Capture the cell that displays the provided text and extract its [X, Y] central coordinate. 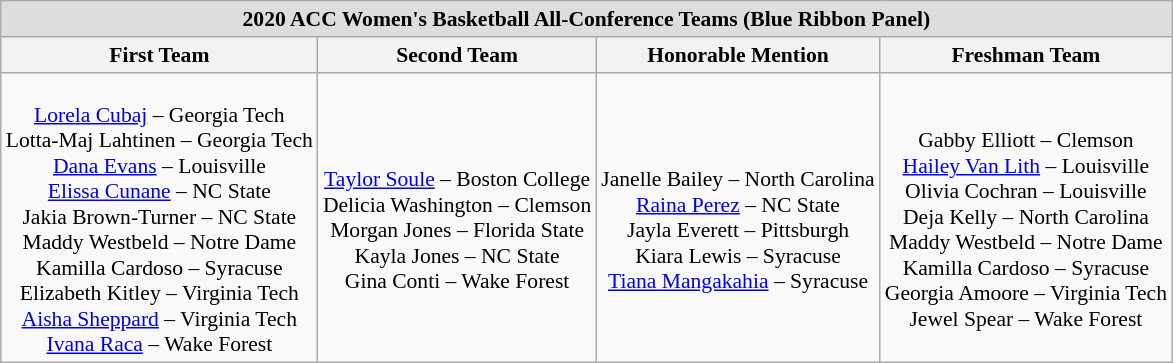
Taylor Soule – Boston College Delicia Washington – Clemson Morgan Jones – Florida State Kayla Jones – NC State Gina Conti – Wake Forest [457, 218]
Honorable Mention [738, 55]
Janelle Bailey – North Carolina Raina Perez – NC State Jayla Everett – Pittsburgh Kiara Lewis – Syracuse Tiana Mangakahia – Syracuse [738, 218]
2020 ACC Women's Basketball All-Conference Teams (Blue Ribbon Panel) [586, 19]
First Team [160, 55]
Freshman Team [1026, 55]
Second Team [457, 55]
